Detect which cell encompasses the target text, then output its [x, y] center coordinate. 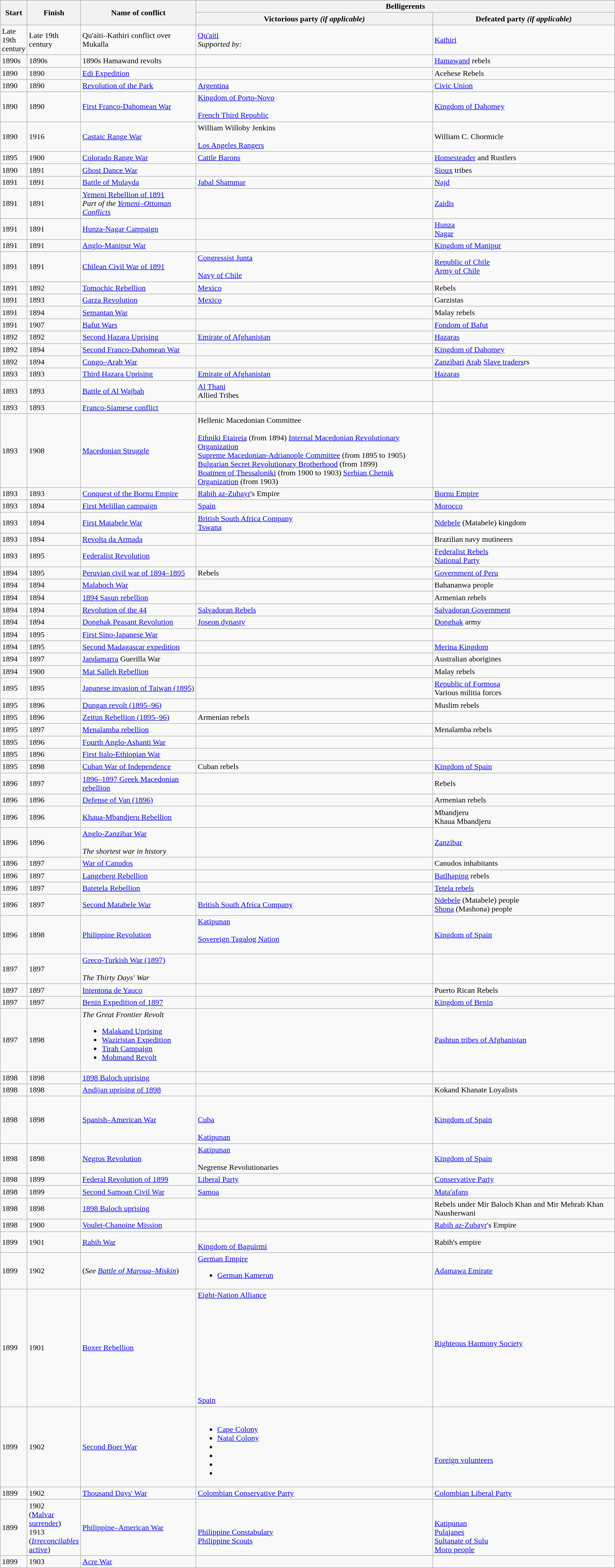
Menalamba rebellion [139, 730]
Mbandjeru Khaua Mbandjeru [524, 817]
Kingdom of Benin [524, 1002]
Brazilian navy mutineers [524, 540]
Defeated party (if applicable) [524, 19]
Bornu Empire [524, 493]
Battle of Al Wajbah [139, 391]
1890s Hamawand revolts [139, 61]
Castaic Range War [139, 137]
Philippine–American War [139, 1527]
Edi Expedition [139, 73]
Cape Colony Natal Colony [314, 1447]
Righteous Harmony Society [524, 1348]
1902(Malvar surrender)1913(Irreconcilables active) [54, 1527]
Federalist Revolution [139, 556]
Garzistas [524, 300]
Intentona de Yauco [139, 990]
Merina Kingdom [524, 647]
Anglo-Manipur War [139, 246]
Kingdom of Manipur [524, 246]
Morocco [524, 506]
Greco-Turkish War (1897)The Thirty Days' War [139, 969]
Kathiri [524, 40]
Cuba Katipunan [314, 1120]
Canudos inhabitants [524, 863]
First Italo-Ethiopian War [139, 754]
Joseon dynasty [314, 622]
Rebels under Mir Baloch Khan and Mir Mehrab Khan Nausherwani [524, 1209]
Second Madagascar expedition [139, 647]
Katipunan Sovereign Tagalog Nation [314, 934]
Qu'aitiSupported by: [314, 40]
Voulet-Chanoine Mission [139, 1225]
Fondom of Bafut [524, 325]
Spain [314, 506]
Macedonian Struggle [139, 451]
Colombian Liberal Party [524, 1493]
Belligerents [405, 6]
Katipunan Pulajanes Sultanate of Sulu Moro people [524, 1527]
Acehese Rebels [524, 73]
Republic of Formosa Various militia forces [524, 688]
1907 [54, 325]
1894 Sasun rebellion [139, 598]
Langeberg Rebellion [139, 876]
Government of Peru [524, 573]
Start [14, 13]
Philippine Revolution [139, 934]
Zanzibar [524, 842]
Liberal Party [314, 1180]
1916 [54, 137]
Colorado Range War [139, 158]
Federal Revolution of 1899 [139, 1180]
Qu'aiti–Kathiri conflict over Mukalla [139, 40]
Thousand Days' War [139, 1493]
Revolution of the Park [139, 86]
Muslim rebels [524, 705]
German Empire German Kamerun [314, 1271]
Cattle Barons [314, 158]
Katipunan Negrense Revolutionaries [314, 1158]
Argentina [314, 86]
Battle of Mulayda [139, 182]
Federalist Rebels National Party [524, 556]
Third Hazara Uprising [139, 374]
First Melillan campaign [139, 506]
William C. Chormicle [524, 137]
Japanese invasion of Taiwan (1895) [139, 688]
Jabal Shammar [314, 182]
Tomochic Rebellion [139, 288]
Mata'afans [524, 1192]
Australian aborigines [524, 659]
British South Africa CompanyTswana [314, 523]
Donghak Peasant Revolution [139, 622]
Kingdom of Porto-Novo French Third Republic [314, 107]
Victorious party (if applicable) [314, 19]
Najd [524, 182]
1896–1897 Greek Macedonian rebellion [139, 783]
Batlhaping rebels [524, 876]
Peruvian civil war of 1894–1895 [139, 573]
Adamawa Emirate [524, 1271]
Foreign volunteers [524, 1447]
Name of conflict [139, 13]
Batetela Rebellion [139, 888]
The Great Frontier RevoltMalakand UprisingWaziristan ExpeditionTirah CampaignMohmand Revolt [139, 1040]
Zeitun Rebellion (1895–96) [139, 717]
Second Boer War [139, 1447]
Puerto Rican Rebels [524, 990]
Boxer Rebellion [139, 1348]
First Franco-Dahomean War [139, 107]
Second Samoan Civil War [139, 1192]
Garza Revolution [139, 300]
Rabih's empire [524, 1242]
Finish [54, 13]
Conservative Party [524, 1180]
Ndebele (Matabele) kingdom [524, 523]
Salvadoran Government [524, 610]
Dungan revolt (1895–96) [139, 705]
Congo–Arab War [139, 362]
Defense of Van (1896) [139, 800]
Kingdom of Baguirmi [314, 1242]
Samoa [314, 1192]
Jandamarra Guerilla War [139, 659]
British South Africa Company [314, 905]
Philippine Constabulary Philippine Scouts [314, 1527]
Donghak army [524, 622]
First Sino-Japanese War [139, 635]
Zanzibari Arab Slave tradersrs [524, 362]
Cuban War of Independence [139, 767]
Kokand Khanate Loyalists [524, 1090]
Second Matabele War [139, 905]
First Matabele War [139, 523]
(See Battle of Maroua–Miskin) [139, 1271]
Homesteader and Rustlers [524, 158]
Benin Expedition of 1897 [139, 1002]
Conquest of the Bornu Empire [139, 493]
Bahananwa people [524, 585]
Ghost Dance War [139, 170]
Anglo-Zanzibar WarThe shortest war in history [139, 842]
Mat Salleh Rebellion [139, 671]
Spanish–American War [139, 1120]
Menalamba rebels [524, 730]
Bafut Wars [139, 325]
Zaidis [524, 203]
Civic Union [524, 86]
Second Hazara Uprising [139, 337]
1903 [54, 1562]
War of Canudos [139, 863]
Fourth Anglo-Ashanti War [139, 742]
Revolta da Armada [139, 540]
Hunza Nagar [524, 229]
Revolution of the 44 [139, 610]
Cuban rebels [314, 767]
Hunza-Nagar Campaign [139, 229]
Second Franco-Dahomean War [139, 350]
Khaua-Mbandjeru Rebellion [139, 817]
Pashtun tribes of Afghanistan [524, 1040]
Andijan uprising of 1898 [139, 1090]
Acre War [139, 1562]
1908 [54, 451]
Ndebele (Matabele) peopleShona (Mashona) people [524, 905]
Franco-Siamese conflict [139, 408]
Semantan War [139, 313]
Tetela rebels [524, 888]
William Willoby Jenkins Los Angeles Rangers [314, 137]
Hamawand rebels [524, 61]
Chilean Civil War of 1891 [139, 267]
Yemeni Rebellion of 1891Part of the Yemeni–Ottoman Conflicts [139, 203]
Al Thani Allied Tribes [314, 391]
Republic of Chile Army of Chile [524, 267]
Salvadoran Rebels [314, 610]
Negros Revolution [139, 1158]
Rabih War [139, 1242]
Eight-Nation Alliance Spain [314, 1348]
Malaboch War [139, 585]
Colombian Conservative Party [314, 1493]
Sioux tribes [524, 170]
Congressist Junta Navy of Chile [314, 267]
